Find where the given text appears and provide that cell's center as (X, Y) coordinate. 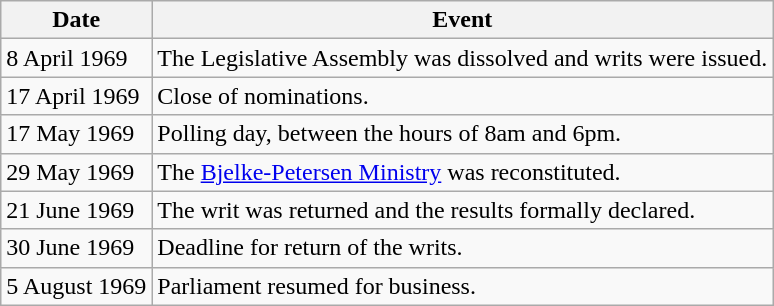
Deadline for return of the writs. (462, 248)
Close of nominations. (462, 96)
29 May 1969 (76, 172)
8 April 1969 (76, 58)
21 June 1969 (76, 210)
30 June 1969 (76, 248)
Parliament resumed for business. (462, 286)
5 August 1969 (76, 286)
17 April 1969 (76, 96)
17 May 1969 (76, 134)
Date (76, 20)
The Bjelke-Petersen Ministry was reconstituted. (462, 172)
Event (462, 20)
The writ was returned and the results formally declared. (462, 210)
Polling day, between the hours of 8am and 6pm. (462, 134)
The Legislative Assembly was dissolved and writs were issued. (462, 58)
